Extract the (X, Y) coordinate from the center of the cell holding the provided text.  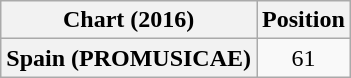
Position (304, 20)
61 (304, 58)
Chart (2016) (129, 20)
Spain (PROMUSICAE) (129, 58)
